Detect which cell encompasses the target text, then output its (X, Y) center coordinate. 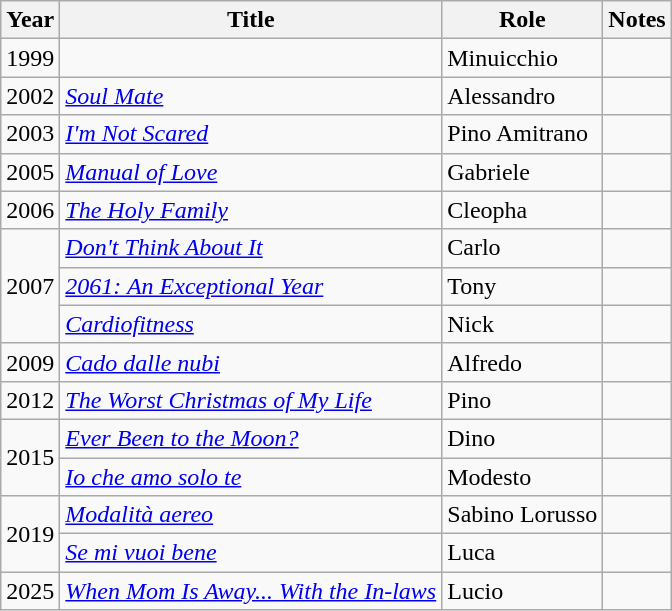
Soul Mate (251, 96)
Se mi vuoi bene (251, 553)
I'm Not Scared (251, 134)
The Worst Christmas of My Life (251, 400)
2012 (30, 400)
2009 (30, 362)
Sabino Lorusso (522, 515)
Cleopha (522, 210)
2005 (30, 172)
Modalità aereo (251, 515)
The Holy Family (251, 210)
2025 (30, 591)
Luca (522, 553)
Nick (522, 324)
Minuicchio (522, 58)
Tony (522, 286)
Year (30, 20)
Manual of Love (251, 172)
Role (522, 20)
Cado dalle nubi (251, 362)
2007 (30, 286)
Dino (522, 438)
2002 (30, 96)
2015 (30, 457)
2061: An Exceptional Year (251, 286)
Notes (637, 20)
Gabriele (522, 172)
2019 (30, 534)
Cardiofitness (251, 324)
Ever Been to the Moon? (251, 438)
2003 (30, 134)
Modesto (522, 477)
Io che amo solo te (251, 477)
2006 (30, 210)
Alfredo (522, 362)
Alessandro (522, 96)
Don't Think About It (251, 248)
When Mom Is Away... With the In-laws (251, 591)
Title (251, 20)
Lucio (522, 591)
Pino Amitrano (522, 134)
Pino (522, 400)
Carlo (522, 248)
1999 (30, 58)
